Return (x, y) of the center of cell containing provided text 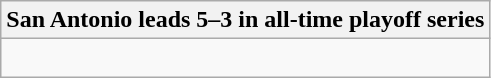
San Antonio leads 5–3 in all-time playoff series (246, 20)
